Output the (x, y) coordinate of the center of the cell containing the given text.  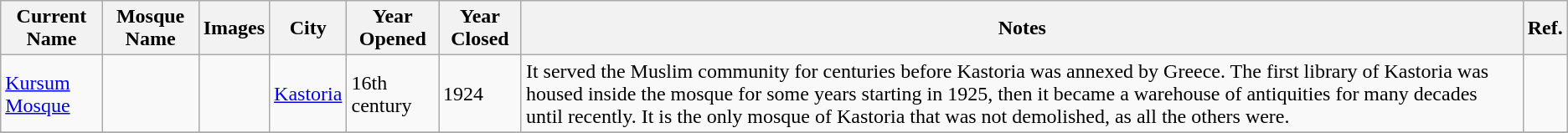
Images (234, 28)
Year Opened (393, 28)
Mosque Name (151, 28)
Notes (1022, 28)
Year Closed (481, 28)
Current Name (52, 28)
1924 (481, 94)
Kursum Mosque (52, 94)
16th century (393, 94)
Ref. (1545, 28)
Kastoria (308, 94)
City (308, 28)
